Provide the [x, y] coordinate of the cell's center where the given text is located.  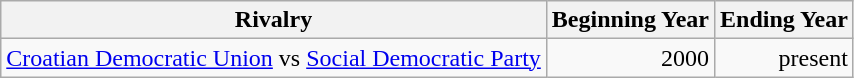
2000 [630, 58]
Croatian Democratic Union vs Social Democratic Party [274, 58]
present [784, 58]
Rivalry [274, 20]
Ending Year [784, 20]
Beginning Year [630, 20]
